Output the [X, Y] coordinate of the center of the cell containing the given text.  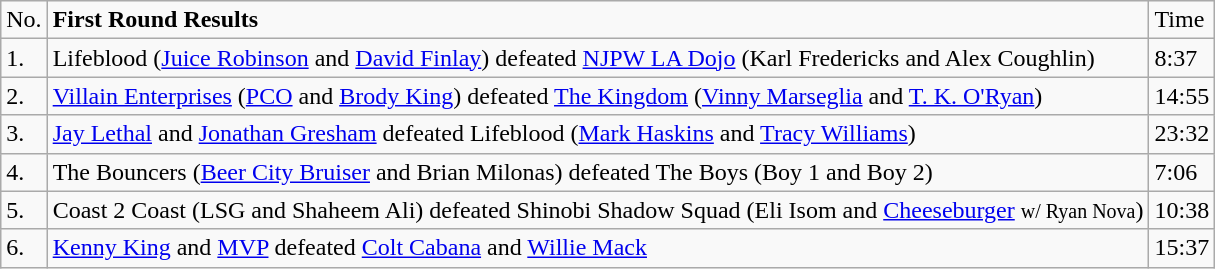
1. [24, 58]
Time [1182, 20]
Lifeblood (Juice Robinson and David Finlay) defeated NJPW LA Dojo (Karl Fredericks and Alex Coughlin) [598, 58]
Coast 2 Coast (LSG and Shaheem Ali) defeated Shinobi Shadow Squad (Eli Isom and Cheeseburger w/ Ryan Nova) [598, 210]
3. [24, 134]
8:37 [1182, 58]
5. [24, 210]
Villain Enterprises (PCO and Brody King) defeated The Kingdom (Vinny Marseglia and T. K. O'Ryan) [598, 96]
The Bouncers (Beer City Bruiser and Brian Milonas) defeated The Boys (Boy 1 and Boy 2) [598, 172]
Kenny King and MVP defeated Colt Cabana and Willie Mack [598, 248]
7:06 [1182, 172]
23:32 [1182, 134]
2. [24, 96]
No. [24, 20]
15:37 [1182, 248]
10:38 [1182, 210]
Jay Lethal and Jonathan Gresham defeated Lifeblood (Mark Haskins and Tracy Williams) [598, 134]
14:55 [1182, 96]
4. [24, 172]
6. [24, 248]
First Round Results [598, 20]
